Identify which cell holds the provided text, then report its (x, y) central coordinate. 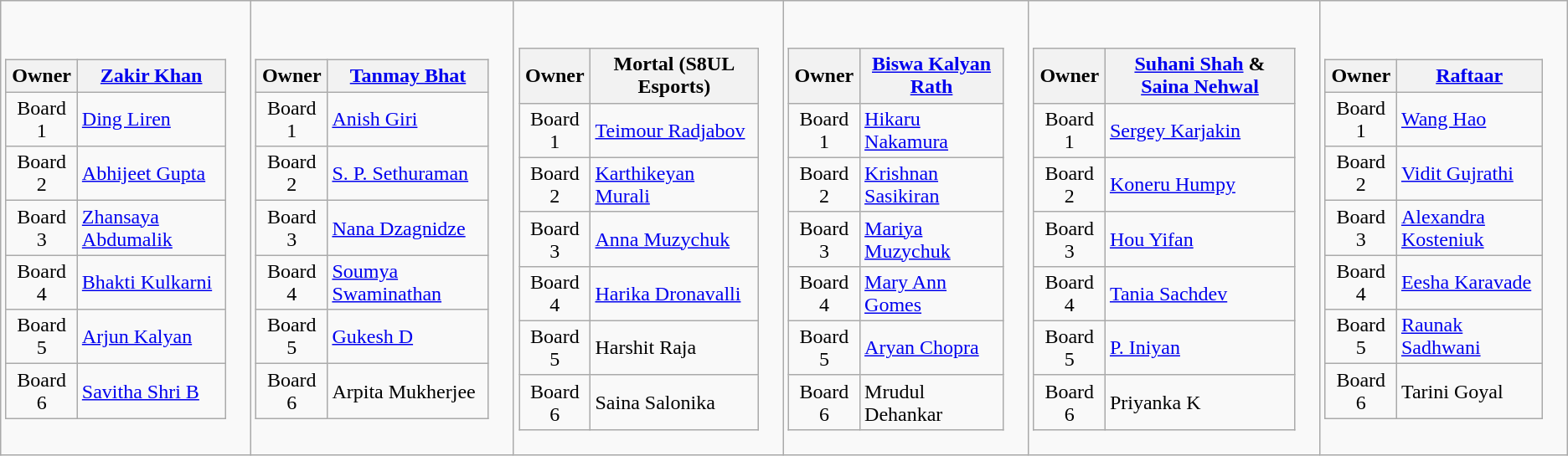
Saina Salonika (674, 402)
Tania Sachdev (1199, 293)
Priyanka K (1199, 402)
Eesha Karavade (1469, 283)
Tarini Goyal (1469, 392)
Sergey Karjakin (1199, 131)
Harshit Raja (674, 348)
Zakir Khan (151, 76)
Nana Dzagnidze (408, 228)
Mary Ann Gomes (931, 293)
Gukesh D (408, 336)
Anish Giri (408, 119)
Abhijeet Gupta (151, 174)
Harika Dronavalli (674, 293)
Arpita Mukherjee (408, 392)
Suhani Shah & Saina Nehwal (1199, 75)
Tanmay Bhat (408, 76)
Raftaar (1469, 76)
Ding Liren (151, 119)
Vidit Gujrathi (1469, 174)
Savitha Shri B (151, 392)
Owner Raftaar Board 1 Wang Hao Board 2 Vidit Gujrathi Board 3 Alexandra Kosteniuk Board 4 Eesha Karavade Board 5 Raunak Sadhwani Board 6 Tarini Goyal (1444, 228)
Aryan Chopra (931, 348)
Mariya Muzychuk (931, 239)
Bhakti Kulkarni (151, 283)
Biswa Kalyan Rath (931, 75)
Arjun Kalyan (151, 336)
Alexandra Kosteniuk (1469, 228)
Krishnan Sasikiran (931, 184)
Teimour Radjabov (674, 131)
Karthikeyan Murali (674, 184)
Koneru Humpy (1199, 184)
Soumya Swaminathan (408, 283)
Raunak Sadhwani (1469, 336)
Anna Muzychuk (674, 239)
P. Iniyan (1199, 348)
Zhansaya Abdumalik (151, 228)
Hikaru Nakamura (931, 131)
Mortal (S8UL Esports) (674, 75)
Mrudul Dehankar (931, 402)
S. P. Sethuraman (408, 174)
Hou Yifan (1199, 239)
Wang Hao (1469, 119)
